From the cell containing the given text, extract its center point as [X, Y] coordinate. 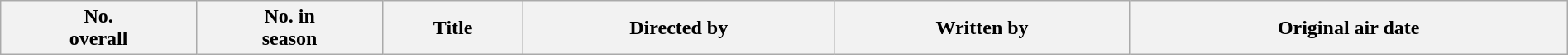
No. inseason [289, 28]
Written by [982, 28]
Original air date [1348, 28]
No.overall [99, 28]
Title [453, 28]
Directed by [678, 28]
